Locate the cell with the specified text and output its (X, Y) center coordinate. 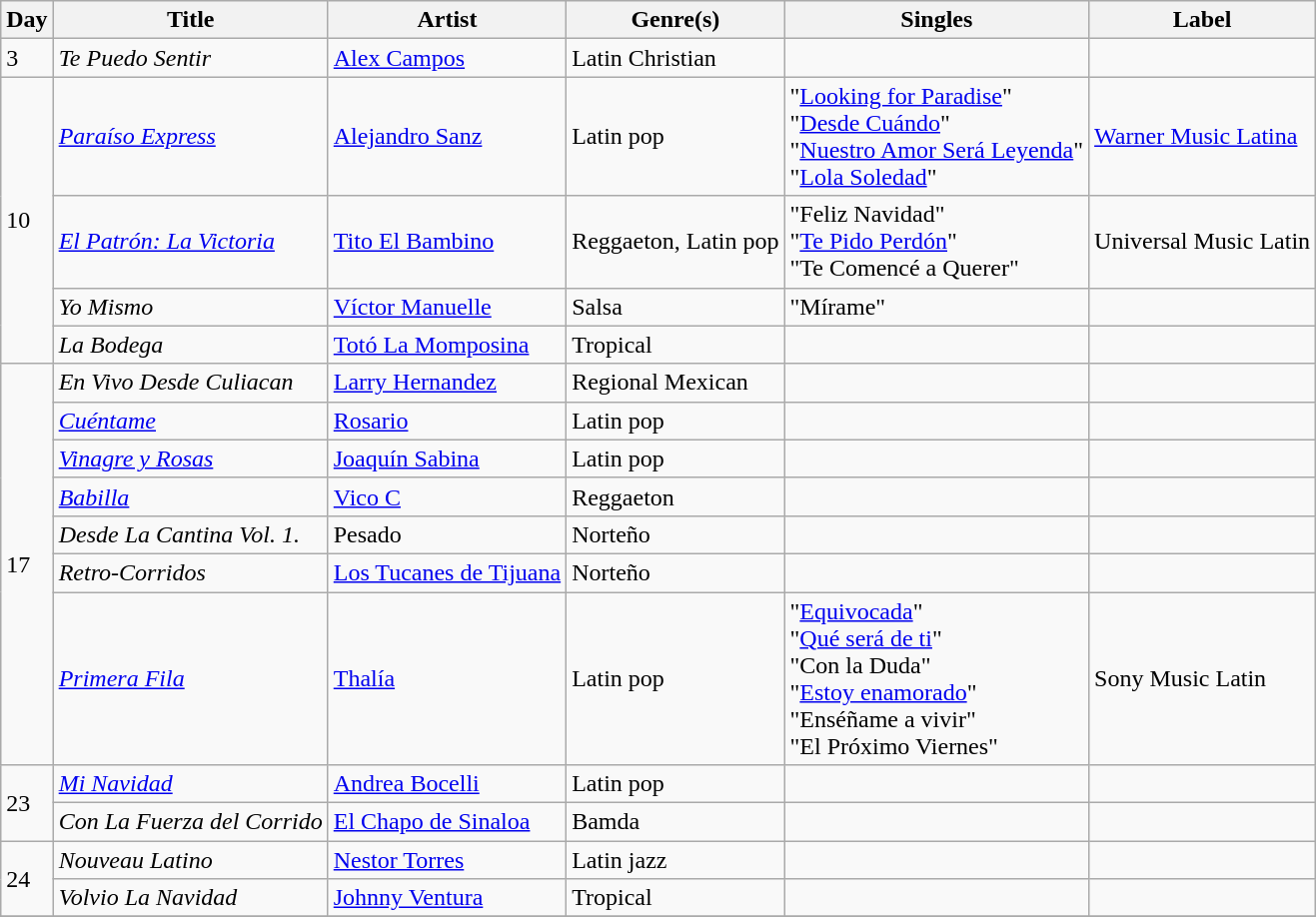
Warner Music Latina (1203, 136)
Te Puedo Sentir (190, 58)
Nestor Torres (447, 860)
Cuéntame (190, 421)
Johnny Ventura (447, 898)
24 (27, 879)
Salsa (675, 307)
Day (27, 20)
Label (1203, 20)
10 (27, 220)
Babilla (190, 496)
Nouveau Latino (190, 860)
Artist (447, 20)
Bamda (675, 822)
Reggaeton (675, 496)
"Mírame" (937, 307)
Paraíso Express (190, 136)
Singles (937, 20)
Thalía (447, 677)
Vico C (447, 496)
Vinagre y Rosas (190, 458)
El Patrón: La Victoria (190, 242)
"Looking for Paradise""Desde Cuándo""Nuestro Amor Será Leyenda""Lola Soledad" (937, 136)
17 (27, 563)
Larry Hernandez (447, 383)
Latin Christian (675, 58)
Joaquín Sabina (447, 458)
Pesado (447, 534)
"Feliz Navidad""Te Pido Perdón""Te Comencé a Querer" (937, 242)
Retro-Corridos (190, 572)
Latin jazz (675, 860)
Con La Fuerza del Corrido (190, 822)
3 (27, 58)
Rosario (447, 421)
Universal Music Latin (1203, 242)
La Bodega (190, 345)
Primera Fila (190, 677)
Alex Campos (447, 58)
Sony Music Latin (1203, 677)
Title (190, 20)
El Chapo de Sinaloa (447, 822)
Regional Mexican (675, 383)
Totó La Momposina (447, 345)
Mi Navidad (190, 784)
Tito El Bambino (447, 242)
23 (27, 803)
En Vivo Desde Culiacan (190, 383)
"Equivocada""Qué será de ti""Con la Duda""Estoy enamorado""Enséñame a vivir""El Próximo Viernes" (937, 677)
Volvio La Navidad (190, 898)
Víctor Manuelle (447, 307)
Andrea Bocelli (447, 784)
Genre(s) (675, 20)
Los Tucanes de Tijuana (447, 572)
Alejandro Sanz (447, 136)
Reggaeton, Latin pop (675, 242)
Yo Mismo (190, 307)
Desde La Cantina Vol. 1. (190, 534)
